Capture the cell that displays the provided text and extract its (X, Y) central coordinate. 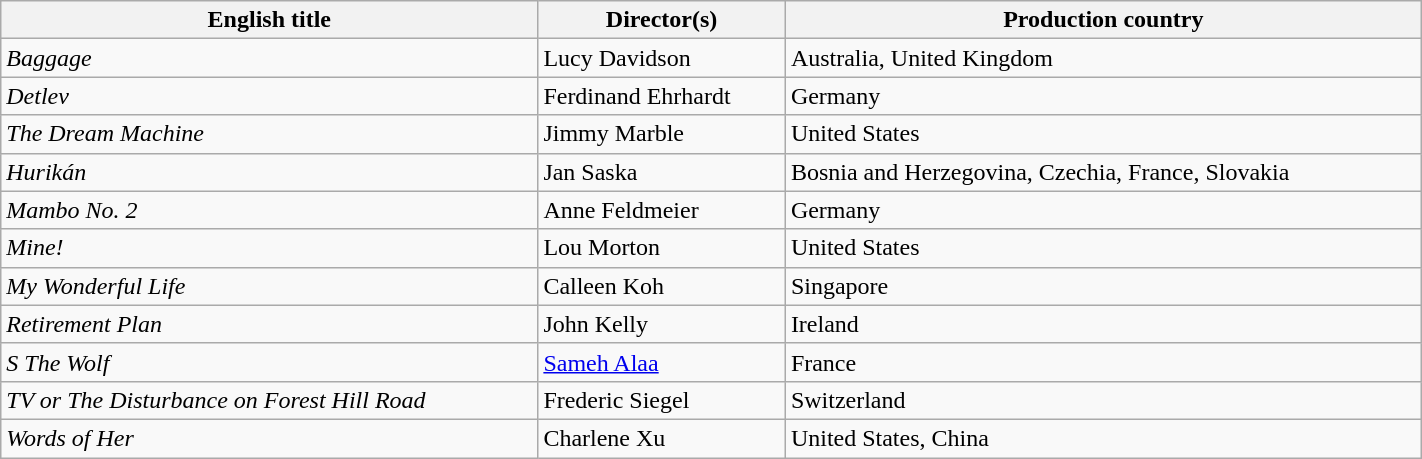
Sameh Alaa (662, 362)
Australia, United Kingdom (1103, 58)
Detlev (270, 96)
Switzerland (1103, 400)
Calleen Koh (662, 286)
Bosnia and Herzegovina, Czechia, France, Slovakia (1103, 172)
Lucy Davidson (662, 58)
My Wonderful Life (270, 286)
Charlene Xu (662, 438)
United States, China (1103, 438)
Anne Feldmeier (662, 210)
John Kelly (662, 324)
Mambo No. 2 (270, 210)
Singapore (1103, 286)
Frederic Siegel (662, 400)
Director(s) (662, 20)
Lou Morton (662, 248)
Jimmy Marble (662, 134)
Jan Saska (662, 172)
Baggage (270, 58)
Hurikán (270, 172)
English title (270, 20)
Ferdinand Ehrhardt (662, 96)
S The Wolf (270, 362)
France (1103, 362)
The Dream Machine (270, 134)
Ireland (1103, 324)
Retirement Plan (270, 324)
Words of Her (270, 438)
TV or The Disturbance on Forest Hill Road (270, 400)
Production country (1103, 20)
Mine! (270, 248)
